Identify which cell holds the provided text, then report its [x, y] central coordinate. 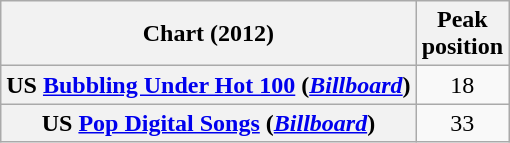
Chart (2012) [208, 34]
US Pop Digital Songs (Billboard) [208, 123]
33 [462, 123]
18 [462, 85]
US Bubbling Under Hot 100 (Billboard) [208, 85]
Peakposition [462, 34]
